Return the [X, Y] coordinate for the center point of the cell that contains the specified text.  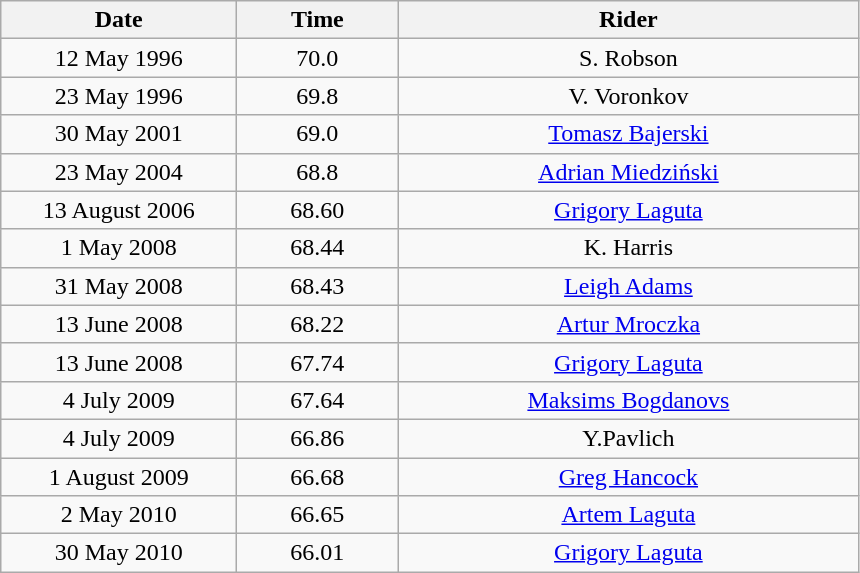
70.0 [318, 58]
1 May 2008 [119, 248]
Artur Mroczka [628, 324]
69.8 [318, 96]
Adrian Miedziński [628, 172]
69.0 [318, 134]
Greg Hancock [628, 477]
Time [318, 20]
68.22 [318, 324]
23 May 1996 [119, 96]
Date [119, 20]
30 May 2010 [119, 553]
66.68 [318, 477]
13 August 2006 [119, 210]
2 May 2010 [119, 515]
Leigh Adams [628, 286]
V. Voronkov [628, 96]
K. Harris [628, 248]
67.74 [318, 362]
68.43 [318, 286]
Tomasz Bajerski [628, 134]
S. Robson [628, 58]
68.44 [318, 248]
1 August 2009 [119, 477]
67.64 [318, 400]
66.86 [318, 438]
Maksims Bogdanovs [628, 400]
66.65 [318, 515]
68.60 [318, 210]
23 May 2004 [119, 172]
68.8 [318, 172]
30 May 2001 [119, 134]
Artem Laguta [628, 515]
12 May 1996 [119, 58]
Rider [628, 20]
Y.Pavlich [628, 438]
66.01 [318, 553]
31 May 2008 [119, 286]
